Extract the [x, y] coordinate from the center of the cell holding the provided text.  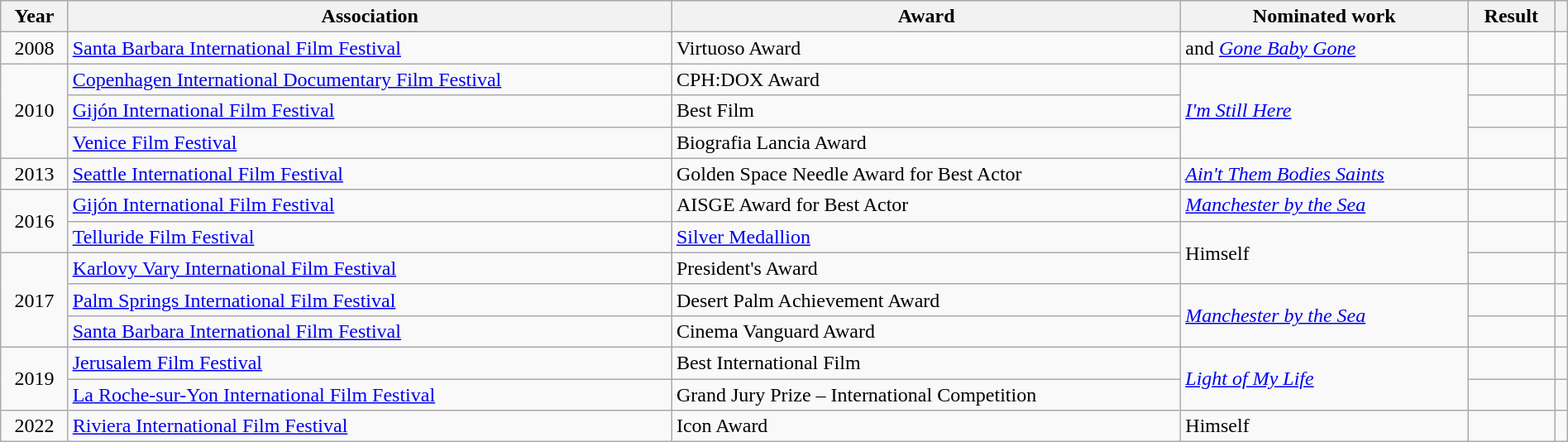
Jerusalem Film Festival [370, 363]
Telluride Film Festival [370, 237]
2008 [35, 48]
2016 [35, 221]
AISGE Award for Best Actor [926, 205]
Seattle International Film Festival [370, 174]
Virtuoso Award [926, 48]
Icon Award [926, 426]
Light of My Life [1325, 378]
2022 [35, 426]
Year [35, 17]
Palm Springs International Film Festival [370, 300]
Golden Space Needle Award for Best Actor [926, 174]
and Gone Baby Gone [1325, 48]
Grand Jury Prize – International Competition [926, 395]
President's Award [926, 268]
Desert Palm Achievement Award [926, 300]
Copenhagen International Documentary Film Festival [370, 79]
Karlovy Vary International Film Festival [370, 268]
Riviera International Film Festival [370, 426]
Silver Medallion [926, 237]
Nominated work [1325, 17]
Association [370, 17]
CPH:DOX Award [926, 79]
Biografia Lancia Award [926, 142]
2017 [35, 300]
Result [1512, 17]
Best International Film [926, 363]
I'm Still Here [1325, 111]
Venice Film Festival [370, 142]
Cinema Vanguard Award [926, 331]
Award [926, 17]
Ain't Them Bodies Saints [1325, 174]
2010 [35, 111]
2013 [35, 174]
La Roche-sur-Yon International Film Festival [370, 395]
2019 [35, 378]
Best Film [926, 111]
